From the cell containing the given text, extract its center point as [X, Y] coordinate. 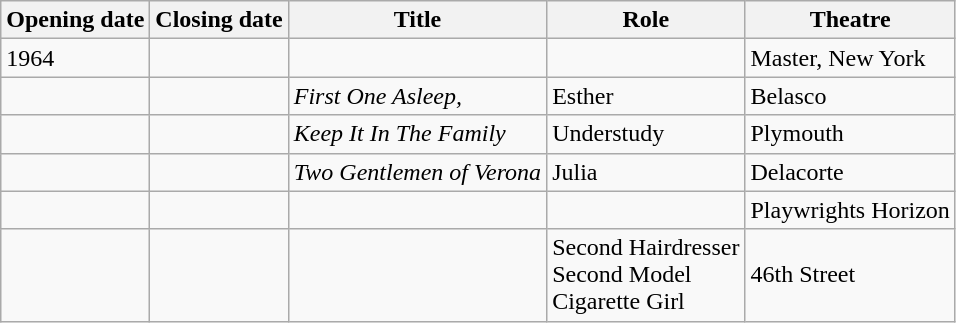
Esther [646, 96]
Second HairdresserSecond ModelCigarette Girl [646, 275]
Keep It In The Family [417, 134]
1964 [76, 58]
Julia [646, 172]
Closing date [219, 20]
Belasco [850, 96]
Master, New York [850, 58]
46th Street [850, 275]
Two Gentlemen of Verona [417, 172]
Delacorte [850, 172]
Opening date [76, 20]
Plymouth [850, 134]
Role [646, 20]
First One Asleep, [417, 96]
Theatre [850, 20]
Playwrights Horizon [850, 210]
Title [417, 20]
Understudy [646, 134]
